Return the (X, Y) coordinate for the center point of the cell that contains the specified text.  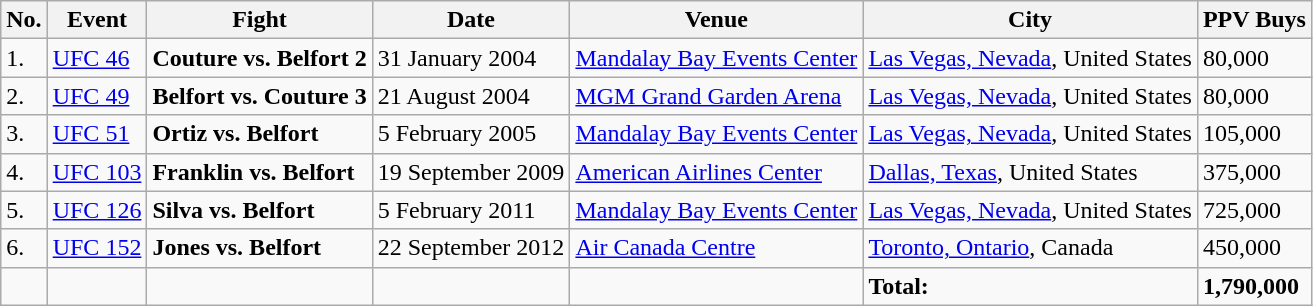
City (1030, 20)
Silva vs. Belfort (260, 210)
5 February 2005 (471, 134)
Total: (1030, 286)
Ortiz vs. Belfort (260, 134)
Belfort vs. Couture 3 (260, 96)
MGM Grand Garden Arena (716, 96)
31 January 2004 (471, 58)
21 August 2004 (471, 96)
Event (97, 20)
1,790,000 (1254, 286)
UFC 103 (97, 172)
4. (24, 172)
Toronto, Ontario, Canada (1030, 248)
5 February 2011 (471, 210)
UFC 46 (97, 58)
Date (471, 20)
19 September 2009 (471, 172)
Venue (716, 20)
725,000 (1254, 210)
UFC 152 (97, 248)
Jones vs. Belfort (260, 248)
American Airlines Center (716, 172)
3. (24, 134)
Franklin vs. Belfort (260, 172)
Couture vs. Belfort 2 (260, 58)
UFC 126 (97, 210)
6. (24, 248)
450,000 (1254, 248)
5. (24, 210)
2. (24, 96)
PPV Buys (1254, 20)
No. (24, 20)
375,000 (1254, 172)
1. (24, 58)
UFC 51 (97, 134)
22 September 2012 (471, 248)
105,000 (1254, 134)
UFC 49 (97, 96)
Fight (260, 20)
Dallas, Texas, United States (1030, 172)
Air Canada Centre (716, 248)
